Locate the cell with the specified text and output its [X, Y] center coordinate. 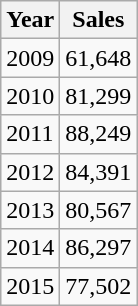
84,391 [98, 172]
2015 [30, 286]
2012 [30, 172]
81,299 [98, 96]
2011 [30, 134]
2013 [30, 210]
2010 [30, 96]
2009 [30, 58]
2014 [30, 248]
86,297 [98, 248]
77,502 [98, 286]
88,249 [98, 134]
61,648 [98, 58]
Sales [98, 20]
Year [30, 20]
80,567 [98, 210]
